Locate the cell with the specified text and output its (X, Y) center coordinate. 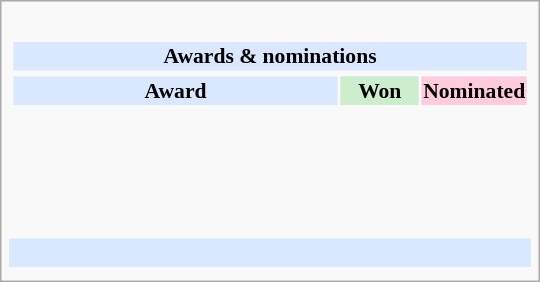
Won (380, 90)
Award (175, 90)
Nominated (474, 90)
Awards & nominations (270, 56)
Awards & nominations Award Won Nominated (270, 124)
